Pinpoint the cell where the given text exists, returning its (x, y) midpoint coordinate. 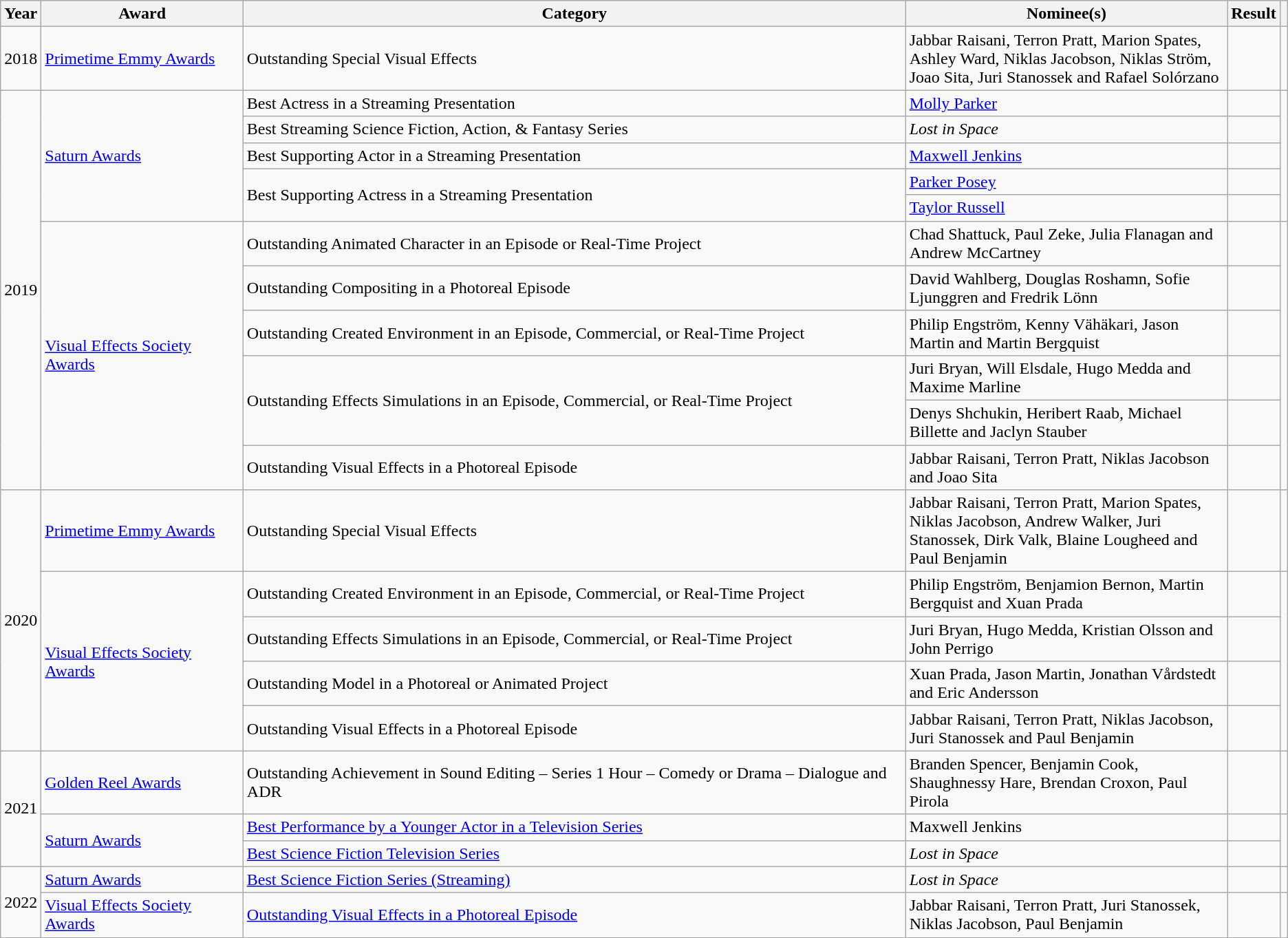
Parker Posey (1066, 182)
Best Performance by a Younger Actor in a Television Series (574, 827)
Chad Shattuck, Paul Zeke, Julia Flanagan and Andrew McCartney (1066, 244)
2020 (21, 621)
2019 (21, 290)
Taylor Russell (1066, 208)
Jabbar Raisani, Terron Pratt, Niklas Jacobson, Juri Stanossek and Paul Benjamin (1066, 728)
Best Streaming Science Fiction, Action, & Fantasy Series (574, 129)
Juri Bryan, Hugo Medda, Kristian Olsson and John Perrigo (1066, 639)
Result (1254, 14)
2022 (21, 902)
2021 (21, 809)
Outstanding Model in a Photoreal or Animated Project (574, 684)
Denys Shchukin, Heribert Raab, Michael Billette and Jaclyn Stauber (1066, 423)
Juri Bryan, Will Elsdale, Hugo Medda and Maxime Marline (1066, 377)
2018 (21, 58)
Golden Reel Awards (142, 782)
Jabbar Raisani, Terron Pratt, Marion Spates, Niklas Jacobson, Andrew Walker, Juri Stanossek, Dirk Valk, Blaine Lougheed and Paul Benjamin (1066, 531)
Outstanding Achievement in Sound Editing – Series 1 Hour – Comedy or Drama – Dialogue and ADR (574, 782)
Award (142, 14)
Philip Engström, Benjamion Bernon, Martin Bergquist and Xuan Prada (1066, 595)
Outstanding Compositing in a Photoreal Episode (574, 288)
Branden Spencer, Benjamin Cook, Shaughnessy Hare, Brendan Croxon, Paul Pirola (1066, 782)
Nominee(s) (1066, 14)
Jabbar Raisani, Terron Pratt, Niklas Jacobson and Joao Sita (1066, 467)
Best Science Fiction Series (Streaming) (574, 880)
Xuan Prada, Jason Martin, Jonathan Vårdstedt and Eric Andersson (1066, 684)
Best Actress in a Streaming Presentation (574, 103)
Molly Parker (1066, 103)
Best Supporting Actress in a Streaming Presentation (574, 195)
David Wahlberg, Douglas Roshamn, Sofie Ljunggren and Fredrik Lönn (1066, 288)
Jabbar Raisani, Terron Pratt, Marion Spates, Ashley Ward, Niklas Jacobson, Niklas Ström, Joao Sita, Juri Stanossek and Rafael Solórzano (1066, 58)
Jabbar Raisani, Terron Pratt, Juri Stanossek, Niklas Jacobson, Paul Benjamin (1066, 915)
Year (21, 14)
Category (574, 14)
Outstanding Animated Character in an Episode or Real-Time Project (574, 244)
Best Science Fiction Television Series (574, 853)
Philip Engström, Kenny Vähäkari, Jason Martin and Martin Bergquist (1066, 333)
Best Supporting Actor in a Streaming Presentation (574, 156)
